For the text-containing cell, return its midpoint in (x, y) coordinate format. 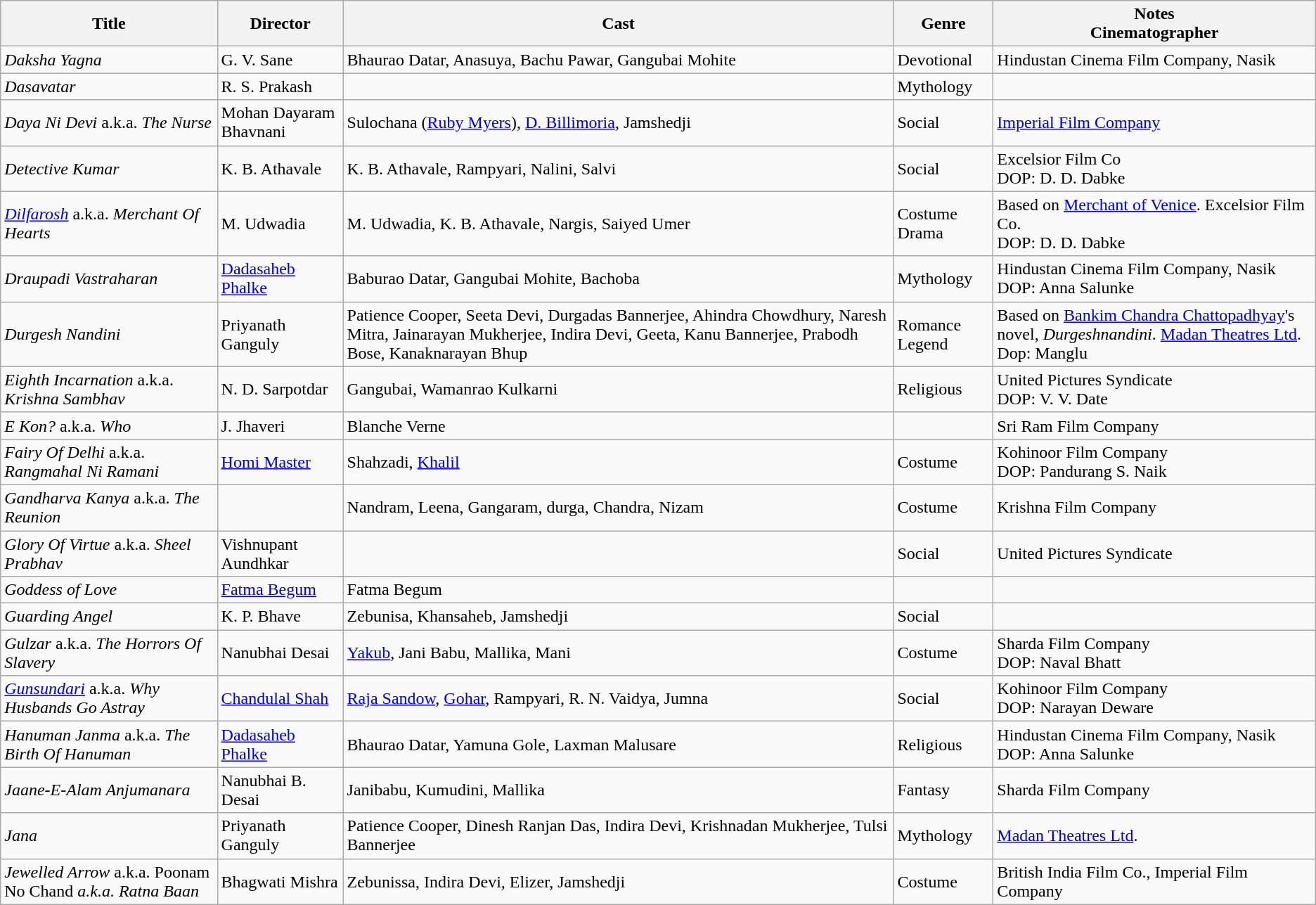
Bhagwati Mishra (280, 882)
Jewelled Arrow a.k.a. Poonam No Chand a.k.a. Ratna Baan (109, 882)
Hindustan Cinema Film Company, Nasik (1154, 60)
Gunsundari a.k.a. Why Husbands Go Astray (109, 699)
Bhaurao Datar, Anasuya, Bachu Pawar, Gangubai Mohite (619, 60)
Mohan Dayaram Bhavnani (280, 122)
N. D. Sarpotdar (280, 390)
K. P. Bhave (280, 617)
M. Udwadia, K. B. Athavale, Nargis, Saiyed Umer (619, 224)
Sulochana (Ruby Myers), D. Billimoria, Jamshedji (619, 122)
Gulzar a.k.a. The Horrors Of Slavery (109, 653)
Hanuman Janma a.k.a. The Birth Of Hanuman (109, 744)
Bhaurao Datar, Yamuna Gole, Laxman Malusare (619, 744)
Devotional (943, 60)
British India Film Co., Imperial Film Company (1154, 882)
Janibabu, Kumudini, Mallika (619, 790)
Raja Sandow, Gohar, Rampyari, R. N. Vaidya, Jumna (619, 699)
Draupadi Vastraharan (109, 278)
Jana (109, 835)
United Pictures SyndicateDOP: V. V. Date (1154, 390)
Sharda Film Company (1154, 790)
Nanubhai Desai (280, 653)
Based on Merchant of Venice. Excelsior Film Co.DOP: D. D. Dabke (1154, 224)
Shahzadi, Khalil (619, 461)
Durgesh Nandini (109, 334)
Blanche Verne (619, 425)
Zebunisa, Khansaheb, Jamshedji (619, 617)
Kohinoor Film CompanyDOP: Pandurang S. Naik (1154, 461)
Daya Ni Devi a.k.a. The Nurse (109, 122)
Gangubai, Wamanrao Kulkarni (619, 390)
E Kon? a.k.a. Who (109, 425)
Gandharva Kanya a.k.a. The Reunion (109, 508)
Fantasy (943, 790)
Glory Of Virtue a.k.a. Sheel Prabhav (109, 553)
Vishnupant Aundhkar (280, 553)
Costume Drama (943, 224)
Sri Ram Film Company (1154, 425)
Nandram, Leena, Gangaram, durga, Chandra, Nizam (619, 508)
Jaane-E-Alam Anjumanara (109, 790)
Chandulal Shah (280, 699)
Title (109, 24)
United Pictures Syndicate (1154, 553)
Homi Master (280, 461)
M. Udwadia (280, 224)
J. Jhaveri (280, 425)
Nanubhai B. Desai (280, 790)
K. B. Athavale (280, 169)
Guarding Angel (109, 617)
Eighth Incarnation a.k.a. Krishna Sambhav (109, 390)
Imperial Film Company (1154, 122)
Daksha Yagna (109, 60)
Detective Kumar (109, 169)
R. S. Prakash (280, 86)
Madan Theatres Ltd. (1154, 835)
Genre (943, 24)
Fairy Of Delhi a.k.a. Rangmahal Ni Ramani (109, 461)
G. V. Sane (280, 60)
NotesCinematographer (1154, 24)
Yakub, Jani Babu, Mallika, Mani (619, 653)
Director (280, 24)
Krishna Film Company (1154, 508)
Cast (619, 24)
Dasavatar (109, 86)
Baburao Datar, Gangubai Mohite, Bachoba (619, 278)
Sharda Film CompanyDOP: Naval Bhatt (1154, 653)
Romance Legend (943, 334)
Dilfarosh a.k.a. Merchant Of Hearts (109, 224)
Patience Cooper, Dinesh Ranjan Das, Indira Devi, Krishnadan Mukherjee, Tulsi Bannerjee (619, 835)
Kohinoor Film CompanyDOP: Narayan Deware (1154, 699)
K. B. Athavale, Rampyari, Nalini, Salvi (619, 169)
Excelsior Film CoDOP: D. D. Dabke (1154, 169)
Goddess of Love (109, 590)
Zebunissa, Indira Devi, Elizer, Jamshedji (619, 882)
Based on Bankim Chandra Chattopadhyay's novel, Durgeshnandini. Madan Theatres Ltd.Dop: Manglu (1154, 334)
